From the cell containing the given text, extract its center point as (x, y) coordinate. 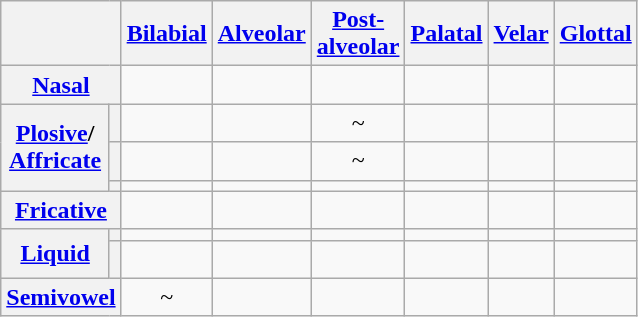
Nasal (61, 85)
Glottal (596, 34)
Plosive/Affricate (56, 148)
Velar (521, 34)
Fricative (61, 210)
Semivowel (61, 297)
Post-alveolar (358, 34)
Palatal (446, 34)
Liquid (56, 254)
Alveolar (262, 34)
Bilabial (166, 34)
